Return the (x, y) coordinate for the center point of the cell that contains the specified text.  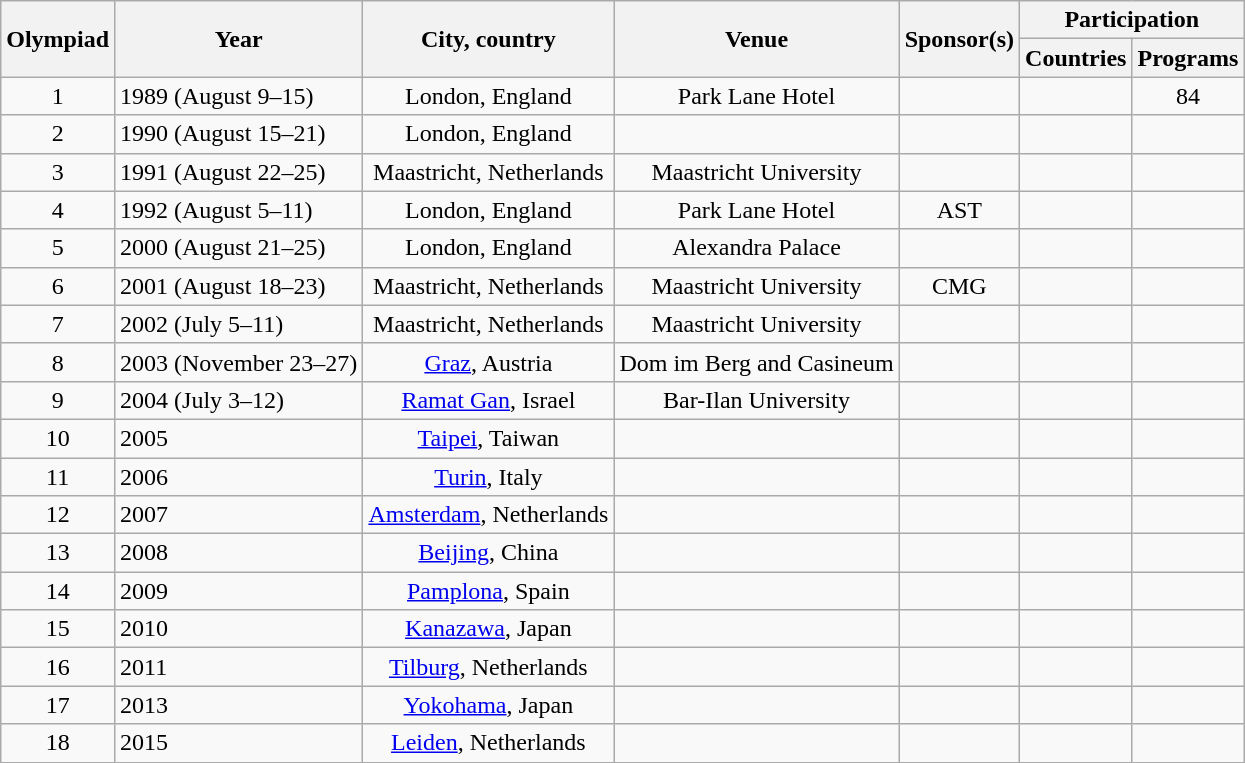
Ramat Gan, Israel (488, 400)
6 (58, 286)
2004 (July 3–12) (239, 400)
15 (58, 629)
10 (58, 438)
2002 (July 5–11) (239, 324)
3 (58, 172)
2001 (August 18–23) (239, 286)
2003 (November 23–27) (239, 362)
Bar-Ilan University (756, 400)
1991 (August 22–25) (239, 172)
17 (58, 705)
14 (58, 591)
2013 (239, 705)
Countries (1076, 58)
2000 (August 21–25) (239, 248)
18 (58, 743)
Taipei, Taiwan (488, 438)
1989 (August 9–15) (239, 96)
2 (58, 134)
Participation (1132, 20)
Tilburg, Netherlands (488, 667)
2005 (239, 438)
9 (58, 400)
2007 (239, 515)
2015 (239, 743)
1990 (August 15–21) (239, 134)
Olympiad (58, 39)
12 (58, 515)
Dom im Berg and Casineum (756, 362)
2011 (239, 667)
Graz, Austria (488, 362)
Amsterdam, Netherlands (488, 515)
1992 (August 5–11) (239, 210)
5 (58, 248)
84 (1188, 96)
2010 (239, 629)
Leiden, Netherlands (488, 743)
City, country (488, 39)
Beijing, China (488, 553)
2009 (239, 591)
2006 (239, 477)
CMG (959, 286)
Year (239, 39)
7 (58, 324)
8 (58, 362)
4 (58, 210)
2008 (239, 553)
16 (58, 667)
Yokohama, Japan (488, 705)
Sponsor(s) (959, 39)
Alexandra Palace (756, 248)
AST (959, 210)
Programs (1188, 58)
11 (58, 477)
Pamplona, Spain (488, 591)
Kanazawa, Japan (488, 629)
Turin, Italy (488, 477)
13 (58, 553)
1 (58, 96)
Venue (756, 39)
